For the text-containing cell, return its midpoint in [X, Y] coordinate format. 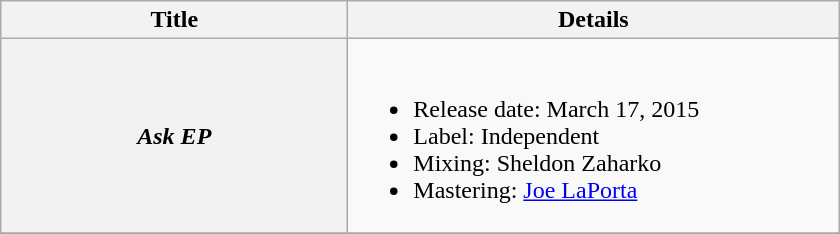
Details [594, 20]
Ask EP [174, 136]
Release date: March 17, 2015Label: IndependentMixing: Sheldon ZaharkoMastering: Joe LaPorta [594, 136]
Title [174, 20]
